Return [x, y] of the center of cell containing provided text 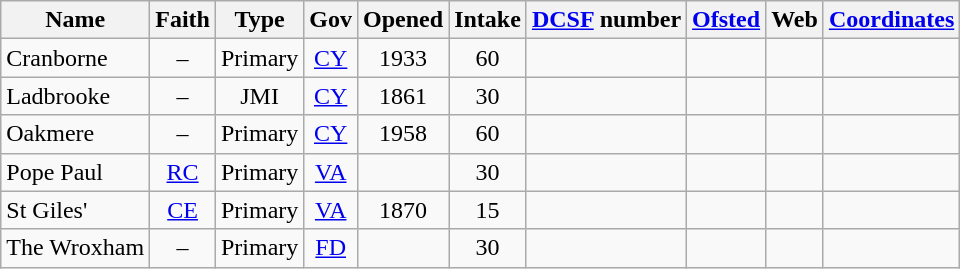
Coordinates [891, 20]
1861 [404, 96]
The Wroxham [76, 248]
St Giles' [76, 210]
Gov [331, 20]
Name [76, 20]
RC [183, 172]
1958 [404, 134]
Ladbrooke [76, 96]
JMI [259, 96]
Intake [488, 20]
Faith [183, 20]
Pope Paul [76, 172]
Web [795, 20]
Oakmere [76, 134]
Ofsted [726, 20]
15 [488, 210]
1933 [404, 58]
Opened [404, 20]
FD [331, 248]
CE [183, 210]
1870 [404, 210]
DCSF number [606, 20]
Cranborne [76, 58]
Type [259, 20]
